For the text-containing cell, return its midpoint in (X, Y) coordinate format. 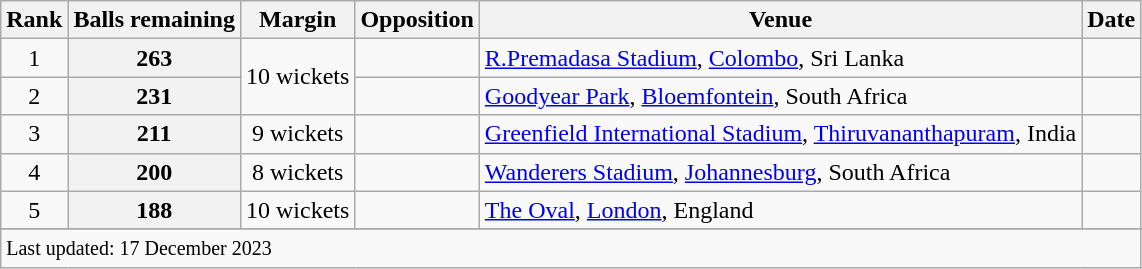
R.Premadasa Stadium, Colombo, Sri Lanka (780, 58)
2 (34, 96)
Greenfield International Stadium, Thiruvananthapuram, India (780, 134)
Wanderers Stadium, Johannesburg, South Africa (780, 172)
Rank (34, 20)
8 wickets (297, 172)
Opposition (417, 20)
Venue (780, 20)
The Oval, London, England (780, 210)
4 (34, 172)
Balls remaining (154, 20)
263 (154, 58)
3 (34, 134)
188 (154, 210)
200 (154, 172)
5 (34, 210)
Goodyear Park, Bloemfontein, South Africa (780, 96)
1 (34, 58)
Date (1112, 20)
9 wickets (297, 134)
Last updated: 17 December 2023 (571, 248)
Margin (297, 20)
231 (154, 96)
211 (154, 134)
